Pinpoint the cell where the given text exists, returning its (X, Y) midpoint coordinate. 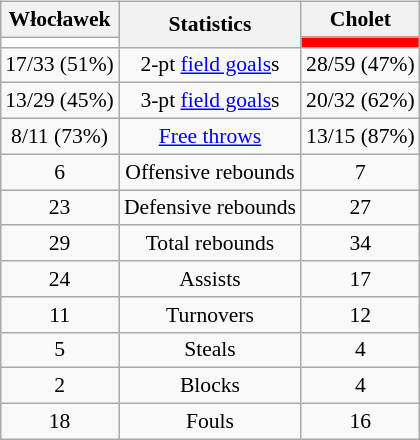
Defensive rebounds (210, 208)
11 (60, 314)
6 (60, 172)
Turnovers (210, 314)
7 (360, 172)
5 (60, 350)
2-pt field goalss (210, 65)
Assists (210, 279)
17/33 (51%) (60, 65)
28/59 (47%) (360, 65)
Offensive rebounds (210, 172)
24 (60, 279)
Statistics (210, 24)
Włocławek (60, 19)
27 (360, 208)
20/32 (62%) (360, 101)
23 (60, 208)
8/11 (73%) (60, 136)
Blocks (210, 386)
Cholet (360, 19)
34 (360, 243)
Total rebounds (210, 243)
17 (360, 279)
13/29 (45%) (60, 101)
2 (60, 386)
3-pt field goalss (210, 101)
Steals (210, 350)
16 (360, 421)
Fouls (210, 421)
Free throws (210, 136)
18 (60, 421)
13/15 (87%) (360, 136)
29 (60, 243)
12 (360, 314)
